Provide the (x, y) coordinate of the cell's center where the given text is located.  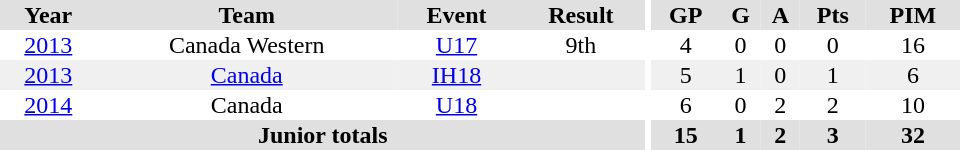
10 (913, 105)
32 (913, 135)
5 (686, 75)
3 (833, 135)
Canada Western (247, 45)
4 (686, 45)
U17 (456, 45)
A (780, 15)
G (740, 15)
15 (686, 135)
Result (580, 15)
IH18 (456, 75)
GP (686, 15)
9th (580, 45)
Pts (833, 15)
Team (247, 15)
2014 (48, 105)
Event (456, 15)
Year (48, 15)
16 (913, 45)
Junior totals (323, 135)
U18 (456, 105)
PIM (913, 15)
